Find where the given text appears and provide that cell's center as [X, Y] coordinate. 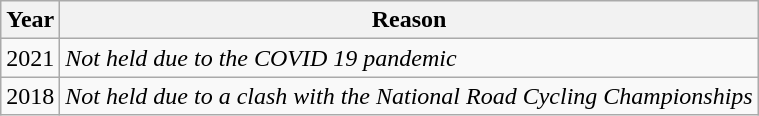
Year [30, 20]
Reason [409, 20]
2018 [30, 96]
Not held due to the COVID 19 pandemic [409, 58]
2021 [30, 58]
Not held due to a clash with the National Road Cycling Championships [409, 96]
